Search for the cell housing the specified text and yield its [X, Y] center coordinate. 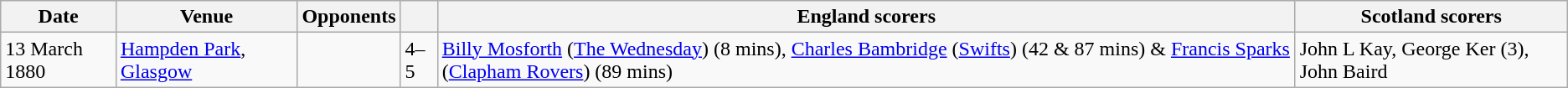
Venue [206, 17]
Date [59, 17]
John L Kay, George Ker (3), John Baird [1431, 60]
England scorers [866, 17]
Hampden Park, Glasgow [206, 60]
13 March 1880 [59, 60]
Scotland scorers [1431, 17]
Billy Mosforth (The Wednesday) (8 mins), Charles Bambridge (Swifts) (42 & 87 mins) & Francis Sparks (Clapham Rovers) (89 mins) [866, 60]
4–5 [419, 60]
Opponents [348, 17]
